Return [x, y] of the center of cell containing provided text 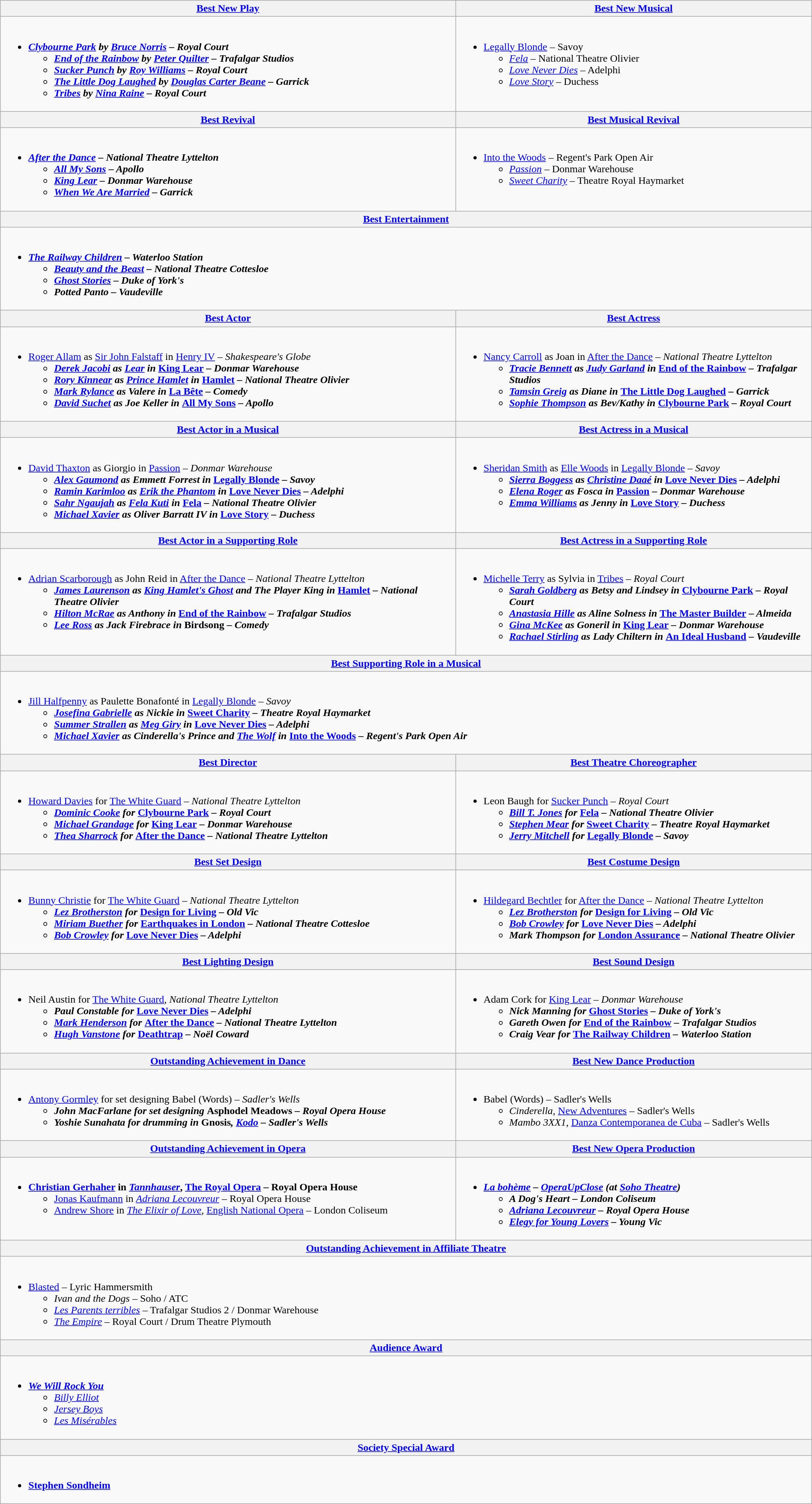
Best Sound Design [634, 962]
Best Actress in a Musical [634, 429]
Best Actor in a Supporting Role [228, 540]
Best Musical Revival [634, 120]
Best Revival [228, 120]
Best Actor in a Musical [228, 429]
Legally Blonde – SavoyFela – National Theatre OlivierLove Never Dies – AdelphiLove Story – Duchess [634, 64]
Best Entertainment [406, 219]
Best Actor [228, 318]
Best New Play [228, 9]
Best Actress [634, 318]
Best New Dance Production [634, 1061]
Best Actress in a Supporting Role [634, 540]
Best Director [228, 763]
Into the Woods – Regent's Park Open AirPassion – Donmar WarehouseSweet Charity – Theatre Royal Haymarket [634, 169]
Stephen Sondheim [406, 1480]
Outstanding Achievement in Opera [228, 1149]
La bohème – OperaUpClose (at Soho Theatre)A Dog's Heart – London ColiseumAdriana Lecouvreur – Royal Opera HouseElegy for Young Lovers – Young Vic [634, 1198]
Best Lighting Design [228, 962]
Outstanding Achievement in Dance [228, 1061]
Best Theatre Choreographer [634, 763]
Best Costume Design [634, 862]
After the Dance – National Theatre LytteltonAll My Sons – ApolloKing Lear – Donmar WarehouseWhen We Are Married – Garrick [228, 169]
Babel (Words) – Sadler's WellsCinderella, New Adventures – Sadler's WellsMambo 3XX1, Danza Contemporanea de Cuba – Sadler's Wells [634, 1105]
Best Supporting Role in a Musical [406, 663]
Best Set Design [228, 862]
Society Special Award [406, 1447]
Audience Award [406, 1348]
Best New Musical [634, 9]
The Railway Children – Waterloo StationBeauty and the Beast – National Theatre CottesloeGhost Stories – Duke of York'sPotted Panto – Vaudeville [406, 269]
We Will Rock YouBilly ElliotJersey BoysLes Misérables [406, 1397]
Outstanding Achievement in Affiliate Theatre [406, 1248]
Best New Opera Production [634, 1149]
